Detect which cell encompasses the target text, then output its [X, Y] center coordinate. 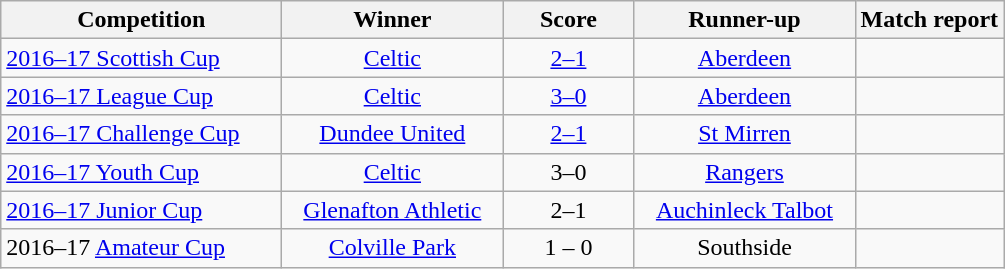
Southside [744, 248]
Rangers [744, 172]
Runner-up [744, 20]
Score [568, 20]
Match report [930, 20]
St Mirren [744, 134]
Winner [392, 20]
2016–17 Youth Cup [142, 172]
1 – 0 [568, 248]
Colville Park [392, 248]
2016–17 League Cup [142, 96]
2016–17 Challenge Cup [142, 134]
2016–17 Scottish Cup [142, 58]
Competition [142, 20]
Glenafton Athletic [392, 210]
Auchinleck Talbot [744, 210]
2016–17 Junior Cup [142, 210]
Dundee United [392, 134]
2016–17 Amateur Cup [142, 248]
